For the text-containing cell, return its midpoint in (X, Y) coordinate format. 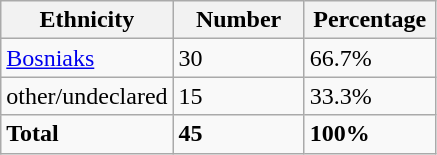
100% (370, 134)
33.3% (370, 96)
Ethnicity (87, 20)
15 (238, 96)
other/undeclared (87, 96)
66.7% (370, 58)
Bosniaks (87, 58)
Number (238, 20)
30 (238, 58)
45 (238, 134)
Total (87, 134)
Percentage (370, 20)
